Pinpoint the cell where the given text exists, returning its (x, y) midpoint coordinate. 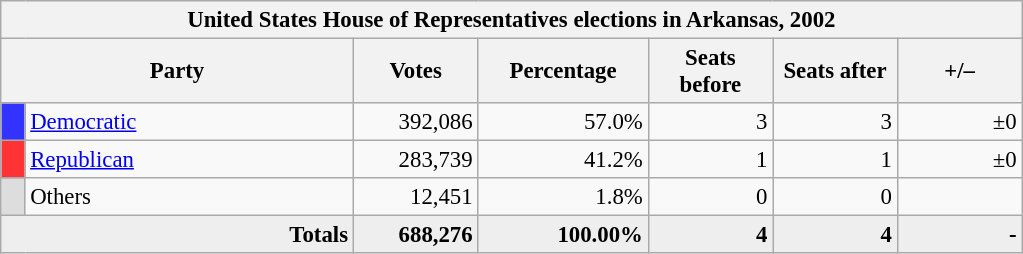
41.2% (563, 160)
688,276 (416, 235)
Percentage (563, 72)
- (960, 235)
57.0% (563, 122)
Totals (178, 235)
100.00% (563, 235)
1.8% (563, 197)
Seats before (710, 72)
392,086 (416, 122)
Others (189, 197)
Seats after (836, 72)
Republican (189, 160)
Votes (416, 72)
283,739 (416, 160)
+/– (960, 72)
Party (178, 72)
Democratic (189, 122)
United States House of Representatives elections in Arkansas, 2002 (512, 20)
12,451 (416, 197)
